Detect which cell encompasses the target text, then output its [X, Y] center coordinate. 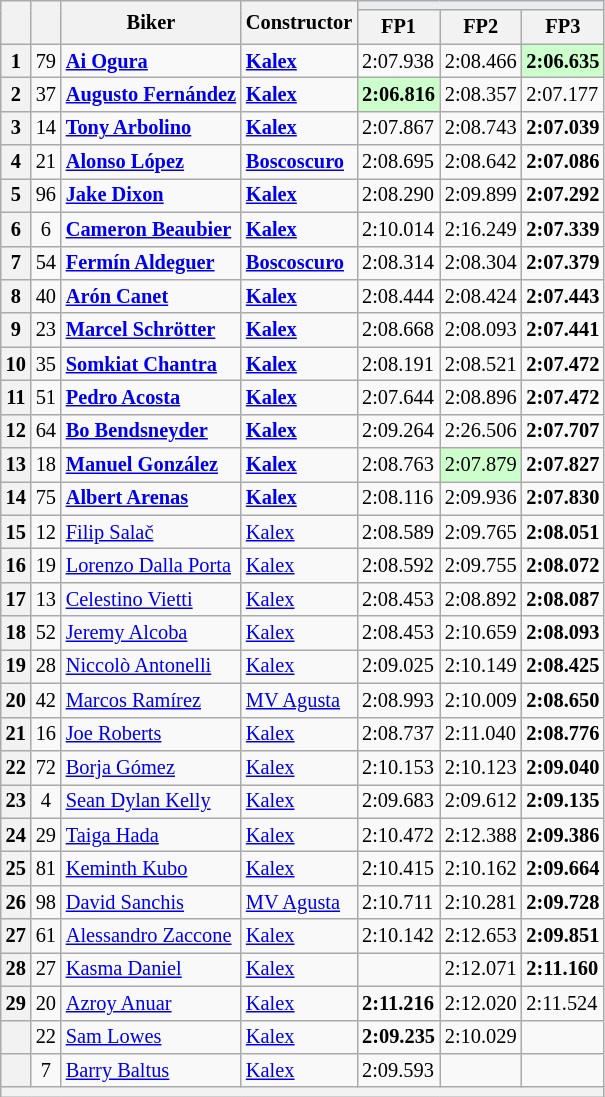
2:07.443 [562, 296]
Manuel González [151, 465]
Taiga Hada [151, 835]
Jake Dixon [151, 195]
2:07.644 [398, 397]
2:16.249 [481, 229]
2:10.659 [481, 633]
2:07.177 [562, 94]
2:08.896 [481, 397]
2:08.668 [398, 330]
Kasma Daniel [151, 969]
2:09.899 [481, 195]
2:09.040 [562, 767]
Niccolò Antonelli [151, 666]
51 [46, 397]
10 [16, 364]
72 [46, 767]
2:07.707 [562, 431]
8 [16, 296]
FP3 [562, 27]
Lorenzo Dalla Porta [151, 565]
2:08.466 [481, 61]
2:09.755 [481, 565]
Keminth Kubo [151, 868]
Tony Arbolino [151, 128]
2:12.020 [481, 1003]
Filip Salač [151, 532]
2:10.162 [481, 868]
2:08.116 [398, 498]
3 [16, 128]
2:07.292 [562, 195]
2:08.425 [562, 666]
David Sanchis [151, 902]
Biker [151, 22]
64 [46, 431]
2:09.765 [481, 532]
2:07.039 [562, 128]
Alessandro Zaccone [151, 936]
9 [16, 330]
15 [16, 532]
Bo Bendsneyder [151, 431]
Somkiat Chantra [151, 364]
FP2 [481, 27]
2:12.071 [481, 969]
2:12.388 [481, 835]
Arón Canet [151, 296]
96 [46, 195]
2:09.664 [562, 868]
11 [16, 397]
2:12.653 [481, 936]
Sam Lowes [151, 1037]
2:10.142 [398, 936]
Azroy Anuar [151, 1003]
2:09.728 [562, 902]
35 [46, 364]
Cameron Beaubier [151, 229]
2:08.776 [562, 734]
2:09.386 [562, 835]
2:10.472 [398, 835]
2:07.879 [481, 465]
Barry Baltus [151, 1070]
2:07.827 [562, 465]
42 [46, 700]
Pedro Acosta [151, 397]
FP1 [398, 27]
2:07.938 [398, 61]
2:08.304 [481, 263]
37 [46, 94]
2 [16, 94]
2:08.444 [398, 296]
2:07.339 [562, 229]
2:08.763 [398, 465]
54 [46, 263]
2:08.314 [398, 263]
2:08.051 [562, 532]
40 [46, 296]
81 [46, 868]
2:09.264 [398, 431]
98 [46, 902]
2:10.029 [481, 1037]
2:08.357 [481, 94]
Marcos Ramírez [151, 700]
2:09.683 [398, 801]
2:11.040 [481, 734]
2:09.612 [481, 801]
2:09.135 [562, 801]
26 [16, 902]
2:10.009 [481, 700]
2:08.993 [398, 700]
2:08.290 [398, 195]
2:07.830 [562, 498]
2:10.711 [398, 902]
2:10.415 [398, 868]
2:11.524 [562, 1003]
Albert Arenas [151, 498]
2:10.149 [481, 666]
2:09.025 [398, 666]
Alonso López [151, 162]
1 [16, 61]
2:10.281 [481, 902]
2:09.235 [398, 1037]
2:26.506 [481, 431]
2:08.737 [398, 734]
79 [46, 61]
Marcel Schrötter [151, 330]
2:08.592 [398, 565]
2:08.642 [481, 162]
Joe Roberts [151, 734]
2:07.867 [398, 128]
2:08.743 [481, 128]
Sean Dylan Kelly [151, 801]
2:08.695 [398, 162]
Fermín Aldeguer [151, 263]
2:08.072 [562, 565]
17 [16, 599]
2:09.593 [398, 1070]
2:06.635 [562, 61]
2:08.424 [481, 296]
2:07.086 [562, 162]
2:11.160 [562, 969]
Jeremy Alcoba [151, 633]
Constructor [299, 22]
2:08.191 [398, 364]
Augusto Fernández [151, 94]
2:08.892 [481, 599]
61 [46, 936]
2:10.014 [398, 229]
2:07.441 [562, 330]
24 [16, 835]
2:08.087 [562, 599]
2:11.216 [398, 1003]
2:08.521 [481, 364]
2:08.589 [398, 532]
52 [46, 633]
Ai Ogura [151, 61]
2:09.851 [562, 936]
2:06.816 [398, 94]
2:08.650 [562, 700]
Celestino Vietti [151, 599]
2:07.379 [562, 263]
75 [46, 498]
2:10.153 [398, 767]
Borja Gómez [151, 767]
5 [16, 195]
2:09.936 [481, 498]
25 [16, 868]
2:10.123 [481, 767]
